Find where the given text appears and provide that cell's center as (X, Y) coordinate. 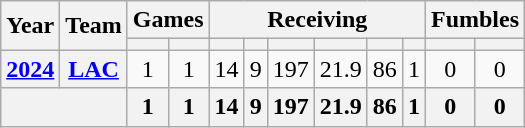
Team (94, 26)
Receiving (317, 20)
Fumbles (474, 20)
LAC (94, 69)
Year (30, 26)
2024 (30, 69)
Games (168, 20)
